Pinpoint the cell where the given text exists, returning its [X, Y] midpoint coordinate. 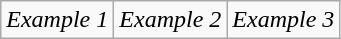
Example 1 [58, 20]
Example 2 [170, 20]
Example 3 [284, 20]
